Provide the (X, Y) coordinate of the cell's center where the given text is located.  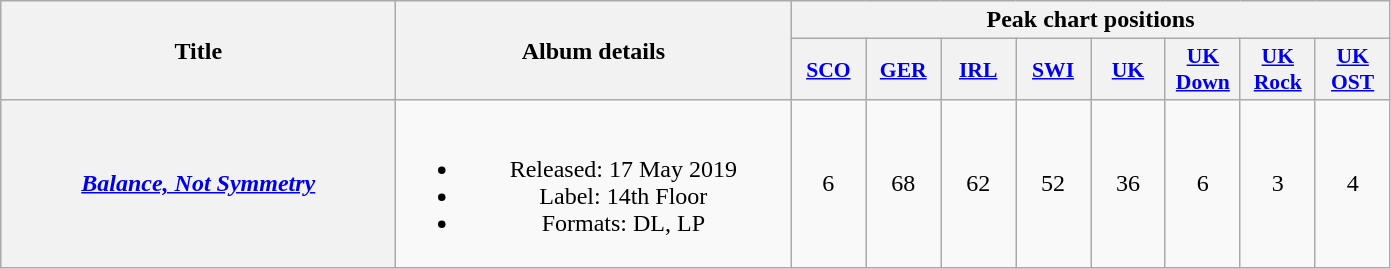
IRL (978, 70)
36 (1128, 184)
Album details (594, 50)
62 (978, 184)
UKDown (1202, 70)
52 (1054, 184)
Title (198, 50)
Balance, Not Symmetry (198, 184)
3 (1278, 184)
UKRock (1278, 70)
GER (904, 70)
SCO (828, 70)
Peak chart positions (1090, 20)
UKOST (1352, 70)
68 (904, 184)
SWI (1054, 70)
Released: 17 May 2019Label: 14th FloorFormats: DL, LP (594, 184)
UK (1128, 70)
4 (1352, 184)
